From the cell containing the given text, extract its center point as [x, y] coordinate. 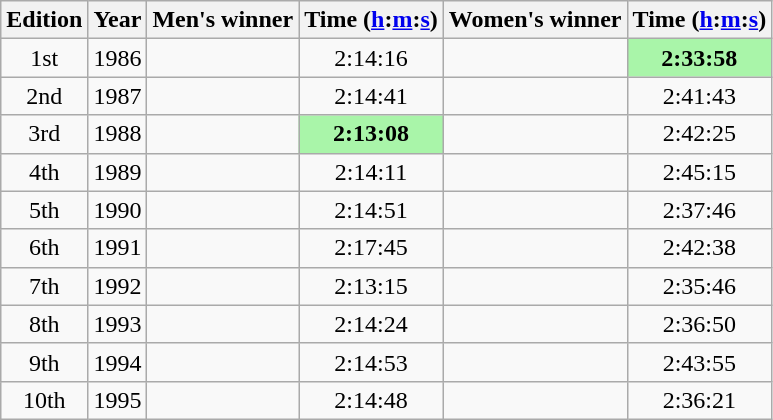
Year [118, 20]
2:33:58 [700, 58]
1st [44, 58]
2nd [44, 96]
2:45:15 [700, 172]
1995 [118, 400]
2:14:48 [372, 400]
2:42:25 [700, 134]
2:37:46 [700, 210]
1989 [118, 172]
2:14:51 [372, 210]
1994 [118, 362]
5th [44, 210]
2:13:15 [372, 286]
9th [44, 362]
Women's winner [535, 20]
1986 [118, 58]
2:13:08 [372, 134]
2:43:55 [700, 362]
2:35:46 [700, 286]
1988 [118, 134]
1993 [118, 324]
10th [44, 400]
6th [44, 248]
Men's winner [223, 20]
2:42:38 [700, 248]
2:14:11 [372, 172]
4th [44, 172]
2:14:24 [372, 324]
2:14:53 [372, 362]
1991 [118, 248]
Edition [44, 20]
2:17:45 [372, 248]
2:36:50 [700, 324]
2:14:16 [372, 58]
7th [44, 286]
2:41:43 [700, 96]
1987 [118, 96]
2:14:41 [372, 96]
3rd [44, 134]
2:36:21 [700, 400]
1992 [118, 286]
8th [44, 324]
1990 [118, 210]
